Pinpoint the cell where the given text exists, returning its (X, Y) midpoint coordinate. 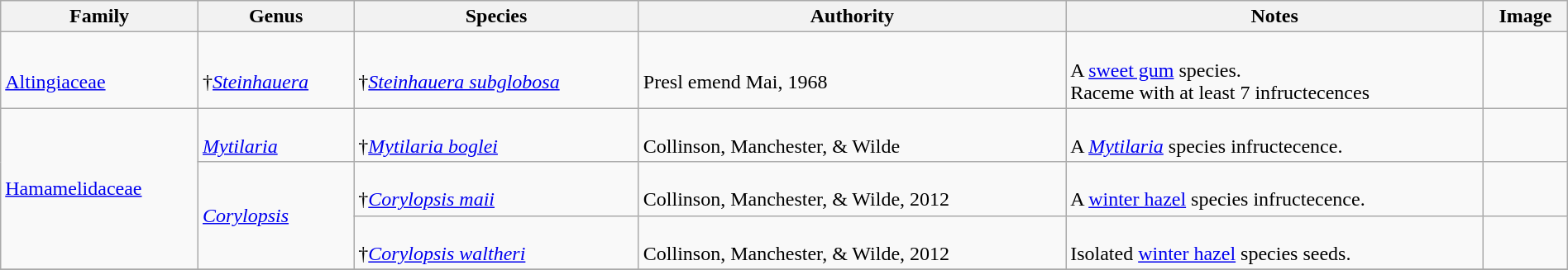
†Mytilaria boglei (496, 135)
Hamamelidaceae (99, 188)
Family (99, 17)
A Mytilaria species infructecence. (1275, 135)
Collinson, Manchester, & Wilde (852, 135)
Corylopsis (275, 216)
Genus (275, 17)
Image (1526, 17)
Notes (1275, 17)
A sweet gum species.Raceme with at least 7 infructecences (1275, 70)
Authority (852, 17)
†Corylopsis waltheri (496, 243)
Altingiaceae (99, 70)
Presl emend Mai, 1968 (852, 70)
†Corylopsis maii (496, 188)
A winter hazel species infructecence. (1275, 188)
†Steinhauera subglobosa (496, 70)
†Steinhauera (275, 70)
Isolated winter hazel species seeds. (1275, 243)
Mytilaria (275, 135)
Species (496, 17)
